Identify which cell holds the provided text, then report its (X, Y) central coordinate. 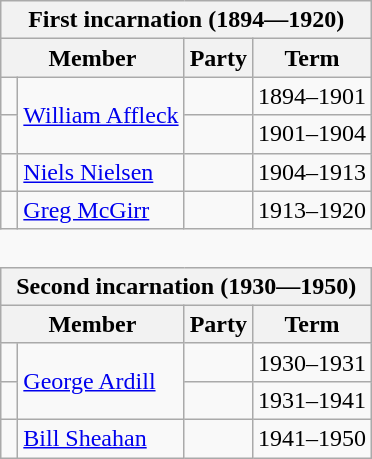
Second incarnation (1930—1950) (186, 286)
1901–1904 (312, 134)
1941–1950 (312, 438)
George Ardill (101, 381)
Bill Sheahan (101, 438)
1913–1920 (312, 210)
Niels Nielsen (101, 172)
1931–1941 (312, 400)
Greg McGirr (101, 210)
First incarnation (1894—1920) (186, 20)
1904–1913 (312, 172)
1894–1901 (312, 96)
1930–1931 (312, 362)
William Affleck (101, 115)
